Determine the [X, Y] coordinate at the center of the cell enclosing the given text.  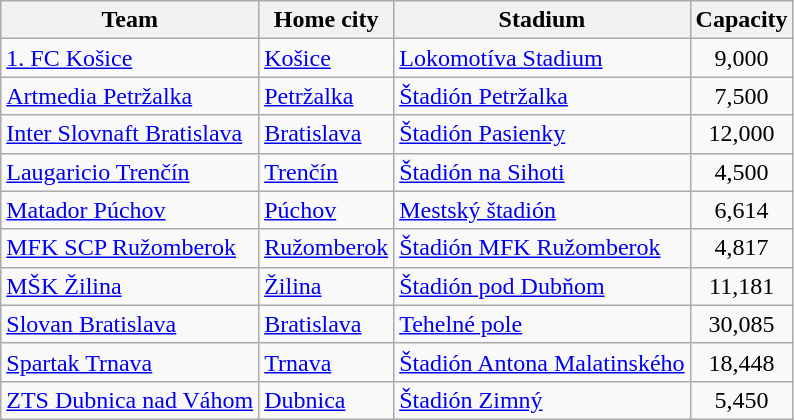
Štadión pod Dubňom [542, 286]
6,614 [742, 210]
Žilina [326, 286]
30,085 [742, 324]
9,000 [742, 58]
Stadium [542, 20]
Capacity [742, 20]
4,817 [742, 248]
Trenčín [326, 172]
Košice [326, 58]
Inter Slovnaft Bratislava [130, 134]
Lokomotíva Stadium [542, 58]
12,000 [742, 134]
Štadión Petržalka [542, 96]
Štadión na Sihoti [542, 172]
1. FC Košice [130, 58]
Slovan Bratislava [130, 324]
Dubnica [326, 400]
Laugaricio Trenčín [130, 172]
4,500 [742, 172]
18,448 [742, 362]
11,181 [742, 286]
Spartak Trnava [130, 362]
Trnava [326, 362]
Štadión Antona Malatinského [542, 362]
MŠK Žilina [130, 286]
Matador Púchov [130, 210]
Mestský štadión [542, 210]
Petržalka [326, 96]
Ružomberok [326, 248]
7,500 [742, 96]
Artmedia Petržalka [130, 96]
Tehelné pole [542, 324]
5,450 [742, 400]
Štadión Zimný [542, 400]
Štadión MFK Ružomberok [542, 248]
Púchov [326, 210]
MFK SCP Ružomberok [130, 248]
Štadión Pasienky [542, 134]
Team [130, 20]
Home city [326, 20]
ZTS Dubnica nad Váhom [130, 400]
